From the cell containing the given text, extract its center point as (X, Y) coordinate. 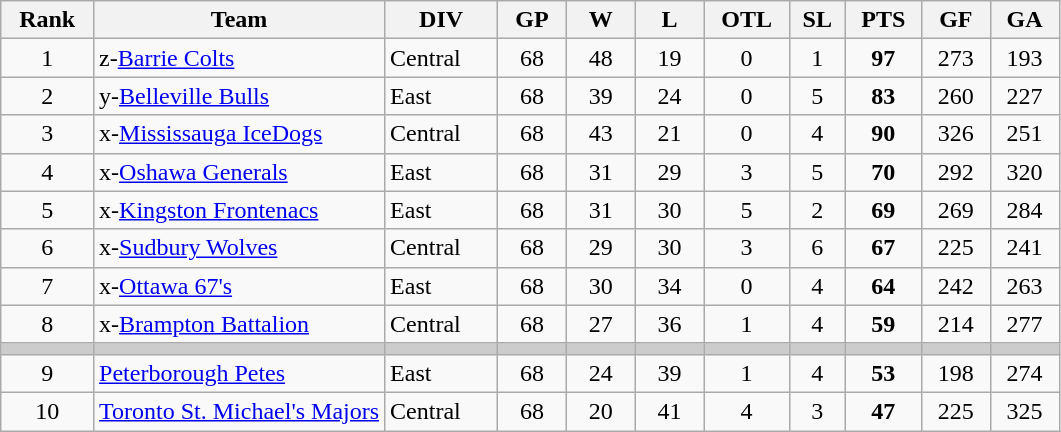
69 (883, 210)
53 (883, 373)
97 (883, 58)
269 (956, 210)
19 (670, 58)
67 (883, 248)
20 (600, 411)
41 (670, 411)
274 (1024, 373)
x-Oshawa Generals (240, 172)
83 (883, 96)
241 (1024, 248)
284 (1024, 210)
L (670, 20)
x-Kingston Frontenacs (240, 210)
x-Ottawa 67's (240, 286)
SL (817, 20)
OTL (746, 20)
Peterborough Petes (240, 373)
292 (956, 172)
59 (883, 324)
10 (48, 411)
48 (600, 58)
x-Brampton Battalion (240, 324)
227 (1024, 96)
263 (1024, 286)
9 (48, 373)
GP (532, 20)
273 (956, 58)
Toronto St. Michael's Majors (240, 411)
27 (600, 324)
z-Barrie Colts (240, 58)
193 (1024, 58)
8 (48, 324)
y-Belleville Bulls (240, 96)
325 (1024, 411)
Team (240, 20)
7 (48, 286)
320 (1024, 172)
GA (1024, 20)
70 (883, 172)
90 (883, 134)
251 (1024, 134)
198 (956, 373)
34 (670, 286)
242 (956, 286)
Rank (48, 20)
214 (956, 324)
64 (883, 286)
DIV (442, 20)
260 (956, 96)
43 (600, 134)
47 (883, 411)
W (600, 20)
GF (956, 20)
PTS (883, 20)
277 (1024, 324)
x-Sudbury Wolves (240, 248)
21 (670, 134)
36 (670, 324)
x-Mississauga IceDogs (240, 134)
326 (956, 134)
